Scan for the cell matching the given text and deliver its [X, Y] coordinate at center. 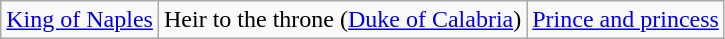
King of Naples [80, 20]
Prince and princess [626, 20]
Heir to the throne (Duke of Calabria) [342, 20]
